Capture the cell that displays the provided text and extract its [X, Y] central coordinate. 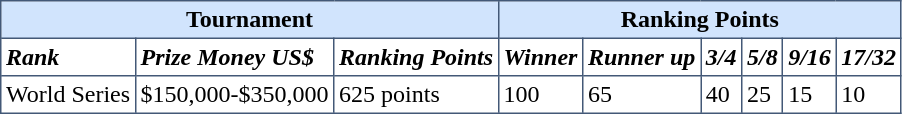
World Series [68, 95]
25 [762, 95]
100 [540, 95]
$150,000-$350,000 [234, 95]
15 [810, 95]
65 [642, 95]
Rank [68, 57]
Prize Money US$ [234, 57]
40 [722, 95]
5/8 [762, 57]
17/32 [868, 57]
Winner [540, 57]
10 [868, 95]
625 points [416, 95]
Runner up [642, 57]
Tournament [250, 20]
9/16 [810, 57]
3/4 [722, 57]
